Search for the cell housing the specified text and yield its (x, y) center coordinate. 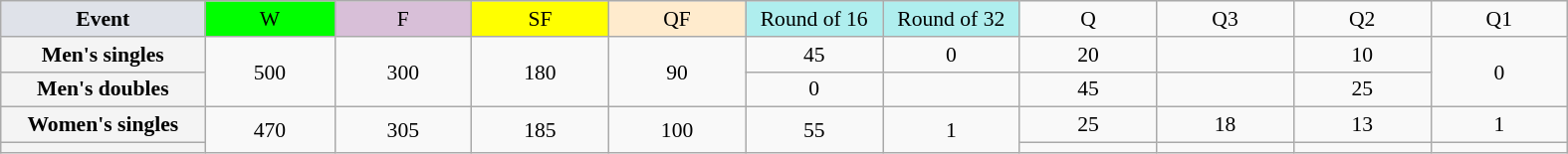
90 (677, 72)
305 (403, 130)
Q (1088, 19)
W (270, 19)
10 (1362, 55)
18 (1226, 125)
QF (677, 19)
F (403, 19)
SF (541, 19)
Q3 (1226, 19)
Q2 (1362, 19)
185 (541, 130)
20 (1088, 55)
Men's doubles (104, 89)
Round of 32 (951, 19)
Men's singles (104, 55)
100 (677, 130)
13 (1362, 125)
Q1 (1499, 19)
Round of 16 (814, 19)
Event (104, 19)
300 (403, 72)
500 (270, 72)
180 (541, 72)
Women's singles (104, 125)
55 (814, 130)
470 (270, 130)
